Return the [x, y] coordinate for the center point of the cell that contains the specified text.  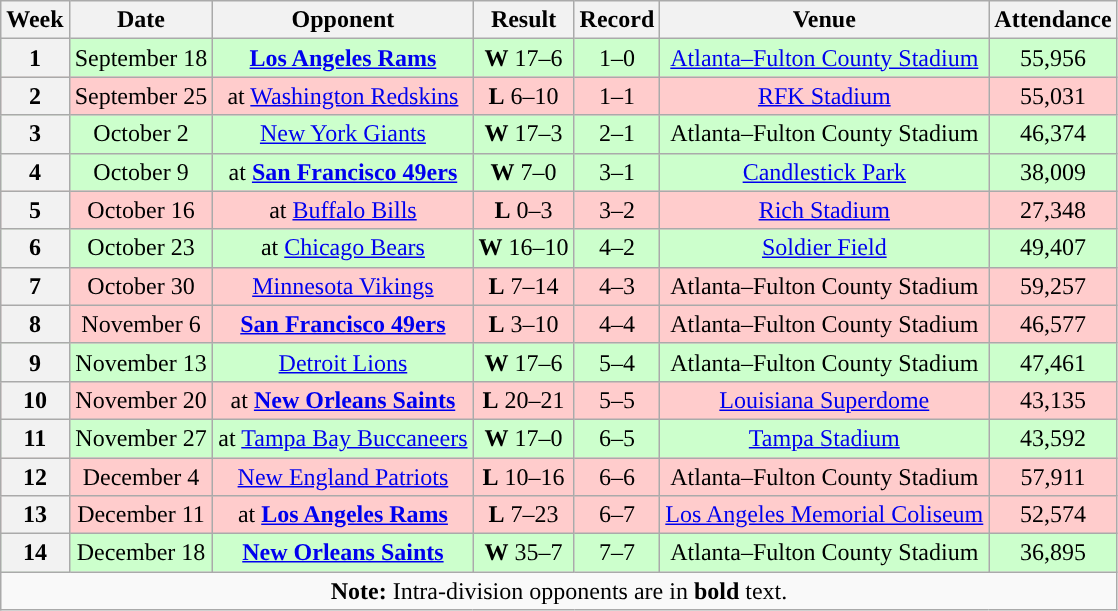
New England Patriots [343, 477]
4–2 [617, 248]
6–5 [617, 438]
November 20 [141, 400]
2–1 [617, 134]
W 17–3 [524, 134]
October 9 [141, 172]
Rich Stadium [824, 210]
1–0 [617, 58]
November 6 [141, 324]
L 20–21 [524, 400]
6–6 [617, 477]
at New Orleans Saints [343, 400]
55,956 [1053, 58]
Result [524, 20]
Venue [824, 20]
RFK Stadium [824, 96]
55,031 [1053, 96]
59,257 [1053, 286]
3–2 [617, 210]
7–7 [617, 553]
5–5 [617, 400]
October 16 [141, 210]
49,407 [1053, 248]
5–4 [617, 362]
3–1 [617, 172]
L 0–3 [524, 210]
Record [617, 20]
Week [35, 20]
at Los Angeles Rams [343, 515]
5 [35, 210]
6–7 [617, 515]
at San Francisco 49ers [343, 172]
57,911 [1053, 477]
38,009 [1053, 172]
27,348 [1053, 210]
7 [35, 286]
2 [35, 96]
13 [35, 515]
New York Giants [343, 134]
November 13 [141, 362]
L 7–23 [524, 515]
W 17–0 [524, 438]
Tampa Stadium [824, 438]
New Orleans Saints [343, 553]
Los Angeles Memorial Coliseum [824, 515]
6 [35, 248]
W 16–10 [524, 248]
W 35–7 [524, 553]
at Washington Redskins [343, 96]
W 7–0 [524, 172]
4–4 [617, 324]
Soldier Field [824, 248]
Attendance [1053, 20]
43,135 [1053, 400]
46,577 [1053, 324]
4–3 [617, 286]
46,374 [1053, 134]
L 3–10 [524, 324]
L 7–14 [524, 286]
Louisiana Superdome [824, 400]
47,461 [1053, 362]
4 [35, 172]
at Chicago Bears [343, 248]
Opponent [343, 20]
Minnesota Vikings [343, 286]
Detroit Lions [343, 362]
1–1 [617, 96]
9 [35, 362]
Candlestick Park [824, 172]
December 4 [141, 477]
Date [141, 20]
36,895 [1053, 553]
3 [35, 134]
October 23 [141, 248]
52,574 [1053, 515]
12 [35, 477]
1 [35, 58]
December 11 [141, 515]
11 [35, 438]
September 25 [141, 96]
November 27 [141, 438]
October 30 [141, 286]
at Tampa Bay Buccaneers [343, 438]
8 [35, 324]
October 2 [141, 134]
L 6–10 [524, 96]
September 18 [141, 58]
San Francisco 49ers [343, 324]
December 18 [141, 553]
Note: Intra-division opponents are in bold text. [559, 591]
at Buffalo Bills [343, 210]
L 10–16 [524, 477]
Los Angeles Rams [343, 58]
14 [35, 553]
10 [35, 400]
43,592 [1053, 438]
